Locate the cell with the specified text and output its (x, y) center coordinate. 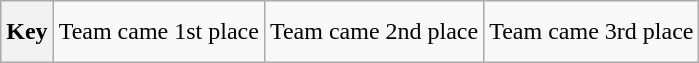
Key (27, 32)
Team came 1st place (158, 32)
Team came 2nd place (374, 32)
Team came 3rd place (592, 32)
